From the cell containing the given text, extract its center point as [x, y] coordinate. 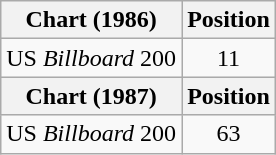
11 [229, 58]
Chart (1987) [92, 96]
63 [229, 134]
Chart (1986) [92, 20]
